Locate the cell with the specified text and output its [X, Y] center coordinate. 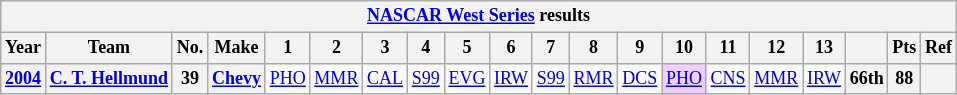
9 [640, 48]
39 [190, 78]
Pts [904, 48]
RMR [594, 78]
12 [776, 48]
CNS [728, 78]
6 [512, 48]
Chevy [237, 78]
8 [594, 48]
5 [467, 48]
88 [904, 78]
Year [24, 48]
1 [288, 48]
2004 [24, 78]
DCS [640, 78]
EVG [467, 78]
11 [728, 48]
Ref [939, 48]
66th [866, 78]
C. T. Hellmund [108, 78]
Make [237, 48]
3 [386, 48]
NASCAR West Series results [479, 16]
13 [824, 48]
4 [426, 48]
7 [550, 48]
2 [336, 48]
10 [684, 48]
No. [190, 48]
Team [108, 48]
CAL [386, 78]
